Scan for the cell matching the given text and deliver its (X, Y) coordinate at center. 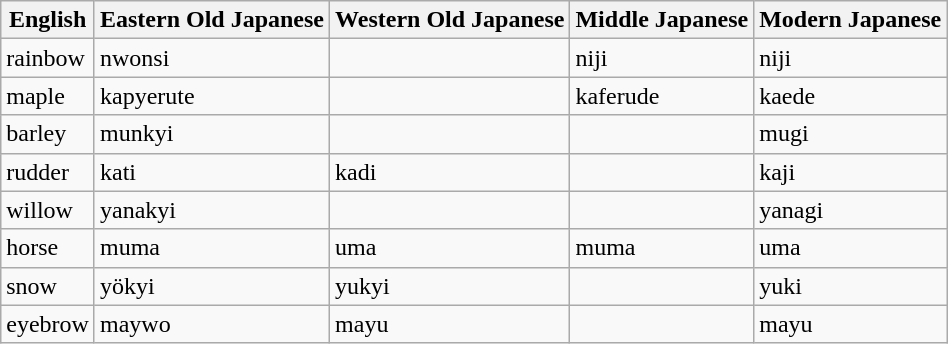
yuki (850, 286)
kaede (850, 96)
Middle Japanese (662, 20)
snow (48, 286)
munkyi (212, 134)
English (48, 20)
Western Old Japanese (450, 20)
yanagi (850, 210)
barley (48, 134)
Modern Japanese (850, 20)
willow (48, 210)
kati (212, 172)
eyebrow (48, 324)
maple (48, 96)
kaji (850, 172)
yukyi (450, 286)
rudder (48, 172)
mugi (850, 134)
maywo (212, 324)
Eastern Old Japanese (212, 20)
kaferude (662, 96)
nwonsi (212, 58)
kapyerute (212, 96)
rainbow (48, 58)
yanakyi (212, 210)
yökyi (212, 286)
horse (48, 248)
kadi (450, 172)
